Scan for the cell matching the given text and deliver its [X, Y] coordinate at center. 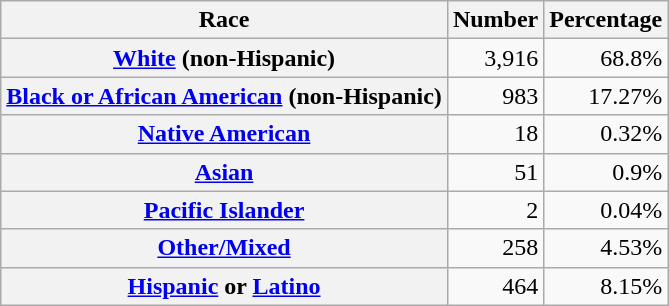
Number [495, 20]
18 [495, 134]
0.32% [606, 134]
258 [495, 248]
983 [495, 96]
3,916 [495, 58]
17.27% [606, 96]
51 [495, 172]
Asian [224, 172]
68.8% [606, 58]
Race [224, 20]
Other/Mixed [224, 248]
0.9% [606, 172]
464 [495, 286]
2 [495, 210]
8.15% [606, 286]
Black or African American (non-Hispanic) [224, 96]
Hispanic or Latino [224, 286]
4.53% [606, 248]
Percentage [606, 20]
White (non-Hispanic) [224, 58]
0.04% [606, 210]
Pacific Islander [224, 210]
Native American [224, 134]
